Identify which cell holds the provided text, then report its [X, Y] central coordinate. 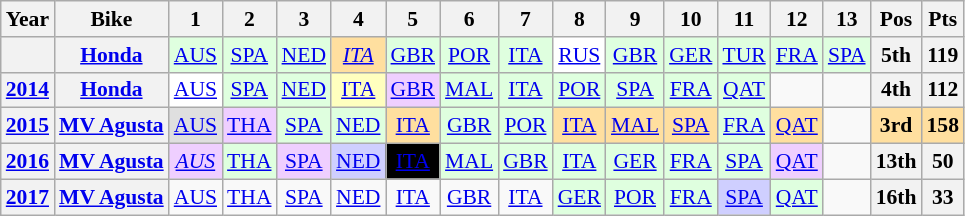
158 [942, 126]
2016 [28, 162]
3rd [896, 126]
2 [249, 19]
TUR [744, 55]
2014 [28, 90]
9 [635, 19]
Pos [896, 19]
16th [896, 197]
10 [690, 19]
4th [896, 90]
50 [942, 162]
6 [469, 19]
7 [526, 19]
Year [28, 19]
119 [942, 55]
13 [847, 19]
4 [358, 19]
RUS [580, 55]
11 [744, 19]
12 [797, 19]
33 [942, 197]
112 [942, 90]
Bike [112, 19]
2017 [28, 197]
Pts [942, 19]
3 [304, 19]
1 [196, 19]
13th [896, 162]
2015 [28, 126]
5th [896, 55]
8 [580, 19]
5 [414, 19]
